Pinpoint the cell where the given text exists, returning its (x, y) midpoint coordinate. 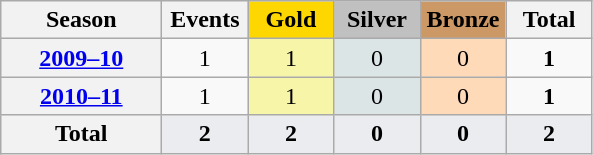
Silver (377, 20)
Gold (291, 20)
2010–11 (82, 96)
Bronze (463, 20)
Season (82, 20)
Events (205, 20)
2009–10 (82, 58)
